Return (x, y) of the center of cell containing provided text 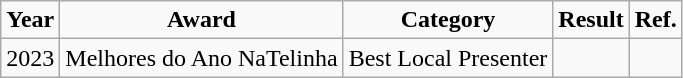
2023 (30, 58)
Category (448, 20)
Best Local Presenter (448, 58)
Year (30, 20)
Ref. (656, 20)
Melhores do Ano NaTelinha (202, 58)
Result (591, 20)
Award (202, 20)
